Identify which cell holds the provided text, then report its (X, Y) central coordinate. 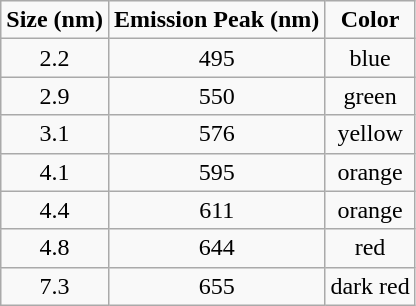
Size (nm) (55, 20)
Emission Peak (nm) (216, 20)
3.1 (55, 134)
576 (216, 134)
2.9 (55, 96)
655 (216, 286)
yellow (370, 134)
7.3 (55, 286)
495 (216, 58)
2.2 (55, 58)
550 (216, 96)
green (370, 96)
dark red (370, 286)
611 (216, 210)
4.8 (55, 248)
4.4 (55, 210)
red (370, 248)
blue (370, 58)
595 (216, 172)
644 (216, 248)
Color (370, 20)
4.1 (55, 172)
